Scan for the cell matching the given text and deliver its [x, y] coordinate at center. 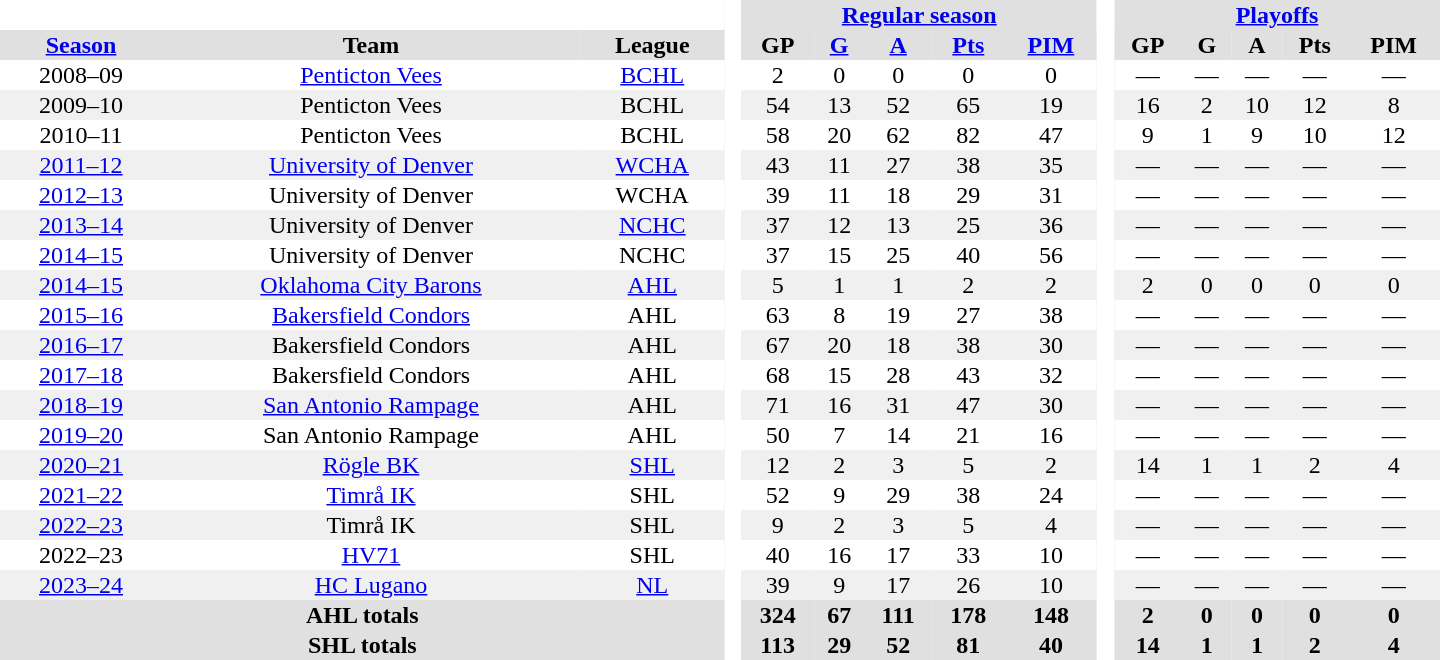
54 [778, 105]
7 [839, 435]
113 [778, 645]
26 [968, 585]
2011–12 [81, 165]
SHL totals [362, 645]
32 [1052, 375]
2008–09 [81, 75]
AHL totals [362, 615]
2016–17 [81, 345]
24 [1052, 495]
HV71 [371, 555]
2009–10 [81, 105]
111 [898, 615]
2023–24 [81, 585]
2019–20 [81, 435]
148 [1052, 615]
68 [778, 375]
Season [81, 45]
36 [1052, 225]
Oklahoma City Barons [371, 285]
2020–21 [81, 465]
2010–11 [81, 135]
35 [1052, 165]
2015–16 [81, 315]
21 [968, 435]
2021–22 [81, 495]
2012–13 [81, 195]
Team [371, 45]
178 [968, 615]
324 [778, 615]
56 [1052, 255]
63 [778, 315]
82 [968, 135]
33 [968, 555]
81 [968, 645]
58 [778, 135]
2017–18 [81, 375]
Rögle BK [371, 465]
28 [898, 375]
HC Lugano [371, 585]
League [652, 45]
NL [652, 585]
71 [778, 405]
2013–14 [81, 225]
65 [968, 105]
Regular season [919, 15]
Playoffs [1277, 15]
2018–19 [81, 405]
50 [778, 435]
62 [898, 135]
